Identify which cell holds the provided text, then report its [x, y] central coordinate. 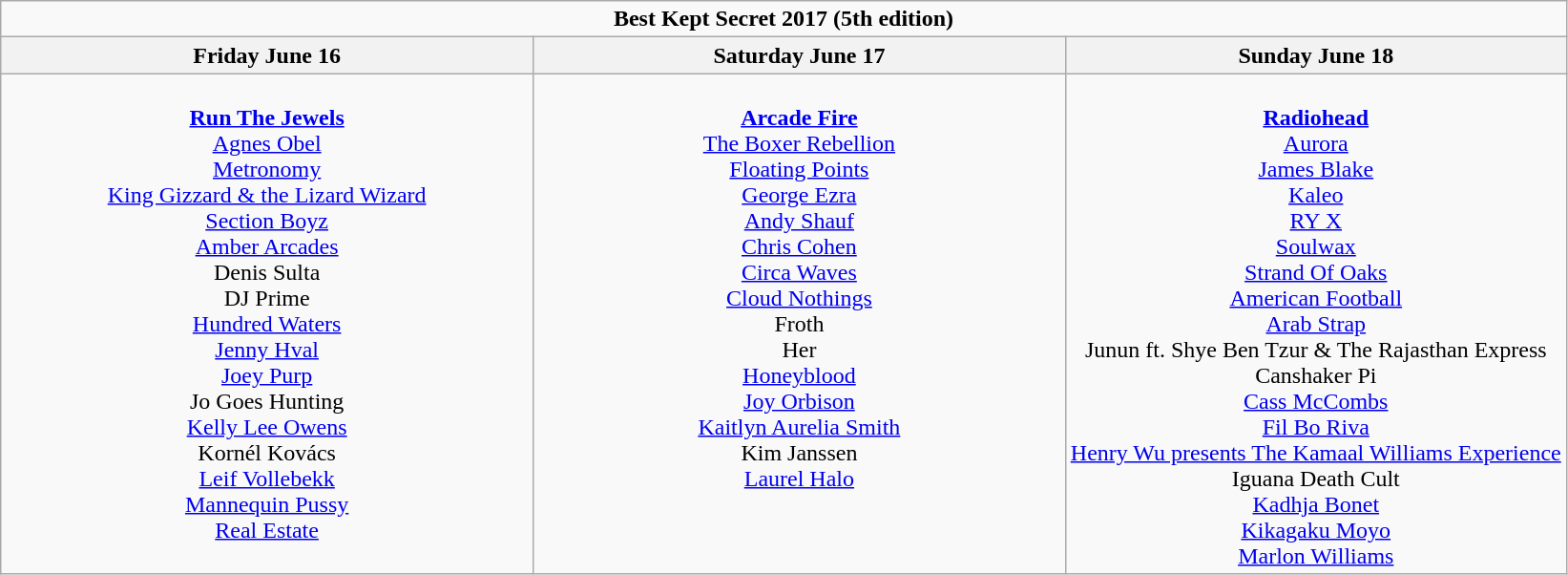
Best Kept Secret 2017 (5th edition) [784, 19]
Friday June 16 [267, 55]
Sunday June 18 [1315, 55]
Saturday June 17 [800, 55]
